Locate the cell with the specified text and output its (x, y) center coordinate. 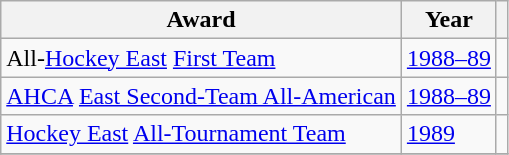
All-Hockey East First Team (202, 58)
Hockey East All-Tournament Team (202, 134)
Award (202, 20)
1989 (448, 134)
Year (448, 20)
AHCA East Second-Team All-American (202, 96)
